Search for the cell housing the specified text and yield its [X, Y] center coordinate. 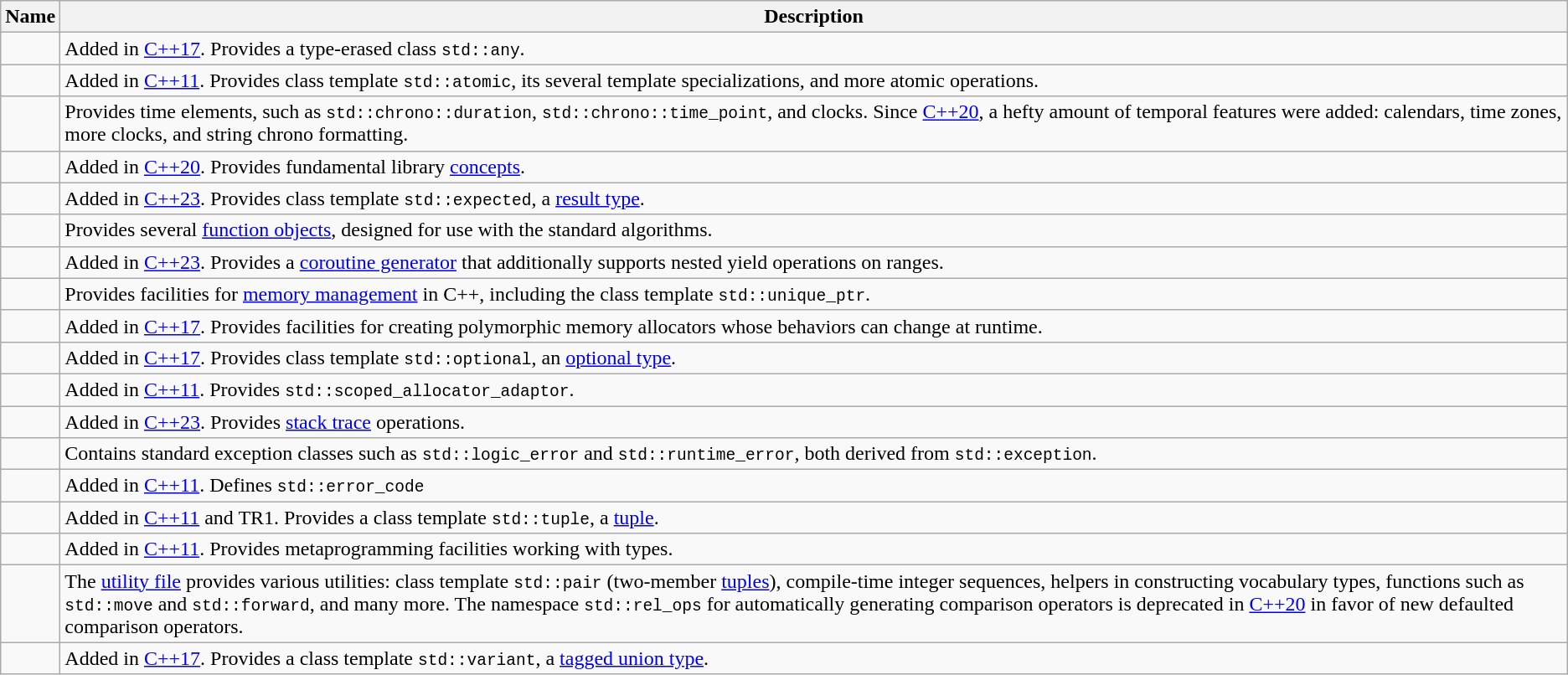
Added in C++11. Defines std::error_code [814, 486]
Added in C++11. Provides std::scoped_allocator_adaptor. [814, 389]
Name [30, 17]
Added in C++11 and TR1. Provides a class template std::tuple, a tuple. [814, 518]
Added in C++23. Provides class template std::expected, a result type. [814, 198]
Added in C++17. Provides facilities for creating polymorphic memory allocators whose behaviors can change at runtime. [814, 326]
Added in C++23. Provides a coroutine generator that additionally supports nested yield operations on ranges. [814, 262]
Added in C++17. Provides a class template std::variant, a tagged union type. [814, 658]
Description [814, 17]
Provides facilities for memory management in C++, including the class template std::unique_ptr. [814, 294]
Provides several function objects, designed for use with the standard algorithms. [814, 230]
Added in C++23. Provides stack trace operations. [814, 421]
Contains standard exception classes such as std::logic_error and std::runtime_error, both derived from std::exception. [814, 454]
Added in C++11. Provides class template std::atomic, its several template specializations, and more atomic operations. [814, 80]
Added in C++17. Provides class template std::optional, an optional type. [814, 358]
Added in C++17. Provides a type-erased class std::any. [814, 49]
Added in C++11. Provides metaprogramming facilities working with types. [814, 549]
Added in C++20. Provides fundamental library concepts. [814, 167]
